For the text-containing cell, return its midpoint in (X, Y) coordinate format. 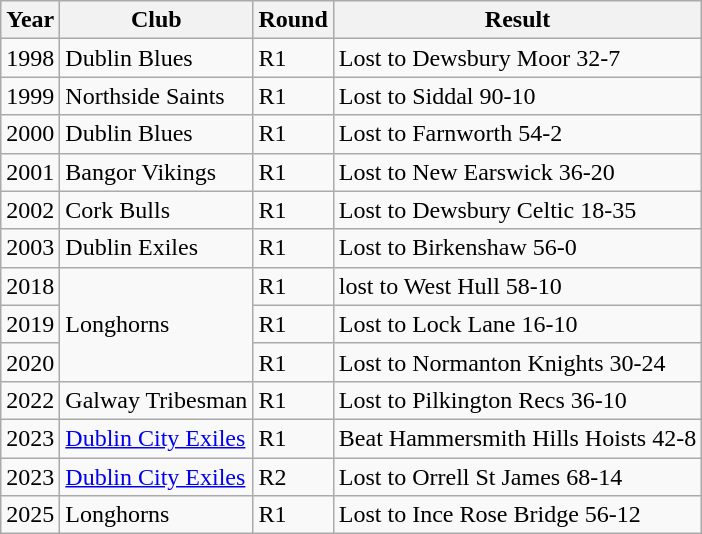
1998 (30, 58)
2019 (30, 324)
Lost to Farnworth 54-2 (517, 134)
Bangor Vikings (156, 172)
2001 (30, 172)
2003 (30, 248)
1999 (30, 96)
Lost to Pilkington Recs 36-10 (517, 400)
Lost to Orrell St James 68-14 (517, 477)
Round (293, 20)
Dublin Exiles (156, 248)
2025 (30, 515)
Lost to Normanton Knights 30-24 (517, 362)
Lost to Lock Lane 16-10 (517, 324)
Club (156, 20)
Lost to Birkenshaw 56-0 (517, 248)
2022 (30, 400)
2002 (30, 210)
Beat Hammersmith Hills Hoists 42-8 (517, 438)
Year (30, 20)
Lost to Dewsbury Celtic 18-35 (517, 210)
R2 (293, 477)
2018 (30, 286)
lost to West Hull 58-10 (517, 286)
2020 (30, 362)
Result (517, 20)
2000 (30, 134)
Galway Tribesman (156, 400)
Lost to New Earswick 36-20 (517, 172)
Lost to Ince Rose Bridge 56-12 (517, 515)
Lost to Dewsbury Moor 32-7 (517, 58)
Northside Saints (156, 96)
Lost to Siddal 90-10 (517, 96)
Cork Bulls (156, 210)
